Return [x, y] of the center of cell containing provided text 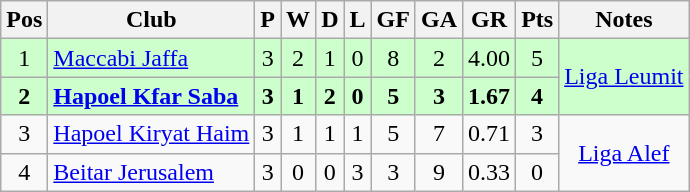
GR [490, 20]
GA [438, 20]
4.00 [490, 58]
P [268, 20]
Hapoel Kfar Saba [152, 96]
Liga Alef [624, 153]
7 [438, 134]
Pts [538, 20]
9 [438, 172]
Hapoel Kiryat Haim [152, 134]
Beitar Jerusalem [152, 172]
L [358, 20]
8 [393, 58]
D [330, 20]
0.33 [490, 172]
Notes [624, 20]
Pos [24, 20]
Liga Leumit [624, 77]
Maccabi Jaffa [152, 58]
GF [393, 20]
0.71 [490, 134]
Club [152, 20]
1.67 [490, 96]
W [298, 20]
